Identify which cell holds the provided text, then report its (X, Y) central coordinate. 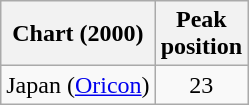
Japan (Oricon) (78, 85)
Chart (2000) (78, 34)
23 (201, 85)
Peakposition (201, 34)
